Scan for the cell matching the given text and deliver its (x, y) coordinate at center. 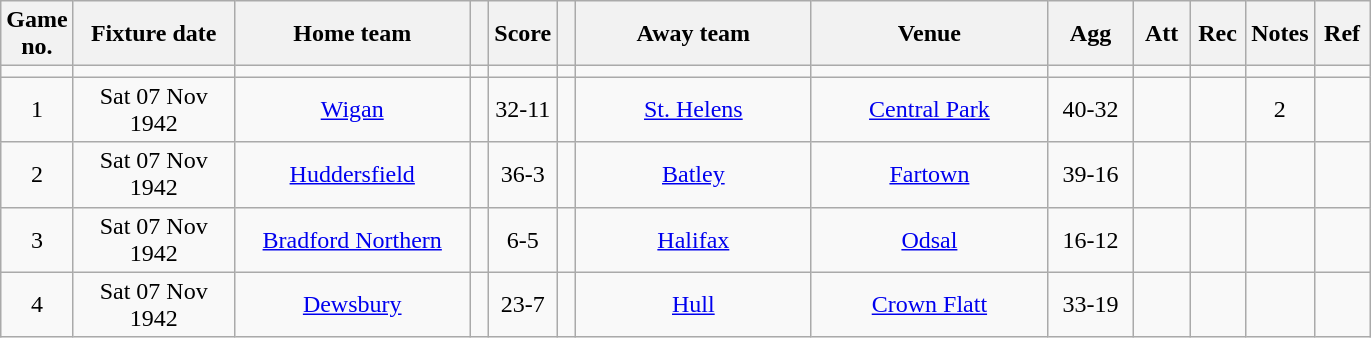
40-32 (1090, 110)
Home team (352, 34)
Venue (929, 34)
Hull (693, 304)
1 (37, 110)
6-5 (523, 240)
Ref (1342, 34)
4 (37, 304)
Crown Flatt (929, 304)
St. Helens (693, 110)
3 (37, 240)
16-12 (1090, 240)
Notes (1280, 34)
Att (1162, 34)
Game no. (37, 34)
39-16 (1090, 174)
Halifax (693, 240)
33-19 (1090, 304)
Wigan (352, 110)
Odsal (929, 240)
Away team (693, 34)
32-11 (523, 110)
Bradford Northern (352, 240)
Score (523, 34)
23-7 (523, 304)
Batley (693, 174)
Huddersfield (352, 174)
Agg (1090, 34)
Dewsbury (352, 304)
Fartown (929, 174)
Rec (1218, 34)
Fixture date (154, 34)
Central Park (929, 110)
36-3 (523, 174)
